Find where the given text appears and provide that cell's center as [X, Y] coordinate. 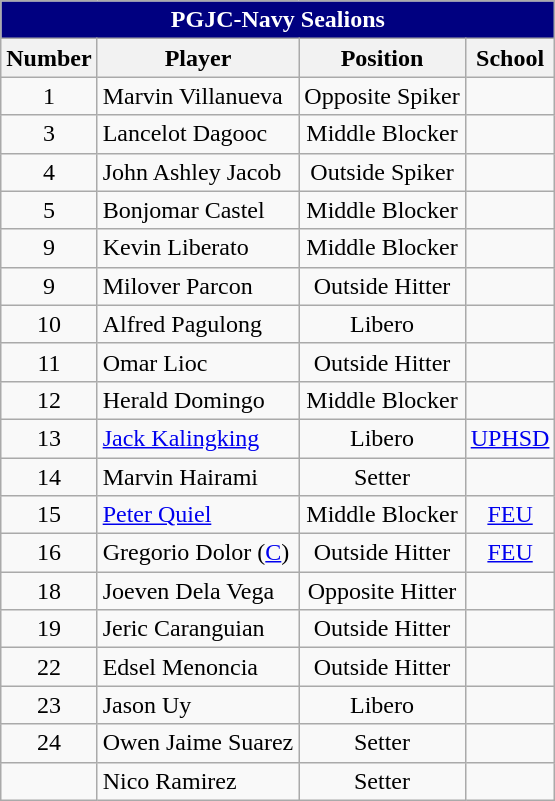
Joeven Dela Vega [198, 591]
5 [49, 210]
Kevin Liberato [198, 248]
PGJC-Navy Sealions [278, 20]
Gregorio Dolor (C) [198, 553]
School [510, 58]
Marvin Hairami [198, 477]
Alfred Pagulong [198, 324]
3 [49, 134]
Edsel Menoncia [198, 667]
19 [49, 629]
12 [49, 400]
Omar Lioc [198, 362]
Outside Spiker [382, 172]
Opposite Hitter [382, 591]
22 [49, 667]
Peter Quiel [198, 515]
Milover Parcon [198, 286]
13 [49, 438]
14 [49, 477]
Jack Kalingking [198, 438]
18 [49, 591]
Position [382, 58]
Herald Domingo [198, 400]
Nico Ramirez [198, 781]
Bonjomar Castel [198, 210]
10 [49, 324]
Number [49, 58]
Jason Uy [198, 705]
4 [49, 172]
Owen Jaime Suarez [198, 743]
John Ashley Jacob [198, 172]
23 [49, 705]
11 [49, 362]
Opposite Spiker [382, 96]
24 [49, 743]
Player [198, 58]
Marvin Villanueva [198, 96]
15 [49, 515]
16 [49, 553]
1 [49, 96]
Jeric Caranguian [198, 629]
UPHSD [510, 438]
Lancelot Dagooc [198, 134]
